Scan for the cell matching the given text and deliver its [x, y] coordinate at center. 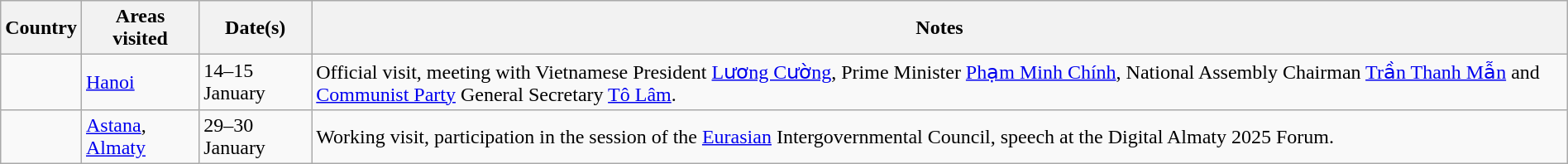
29–30 January [256, 136]
Date(s) [256, 28]
Notes [939, 28]
Country [41, 28]
Astana, Almaty [140, 136]
14–15 January [256, 83]
Working visit, participation in the session of the Eurasian Intergovernmental Council, speech at the Digital Almaty 2025 Forum. [939, 136]
Areas visited [140, 28]
Hanoi [140, 83]
